Output the (X, Y) coordinate of the center of the cell containing the given text.  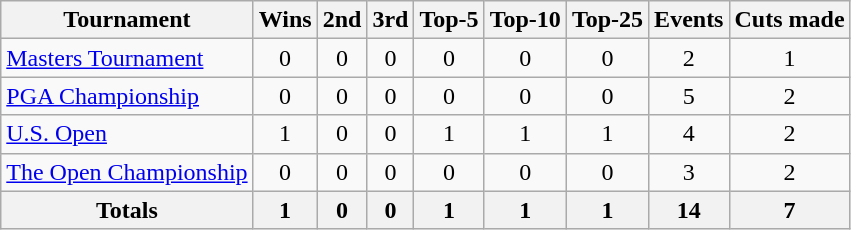
Totals (127, 210)
Masters Tournament (127, 58)
4 (689, 134)
PGA Championship (127, 96)
Top-25 (607, 20)
Top-5 (449, 20)
14 (689, 210)
U.S. Open (127, 134)
2nd (342, 20)
Cuts made (790, 20)
7 (790, 210)
Tournament (127, 20)
3rd (390, 20)
3 (689, 172)
Events (689, 20)
5 (689, 96)
The Open Championship (127, 172)
Top-10 (525, 20)
Wins (285, 20)
